From the cell containing the given text, extract its center point as [X, Y] coordinate. 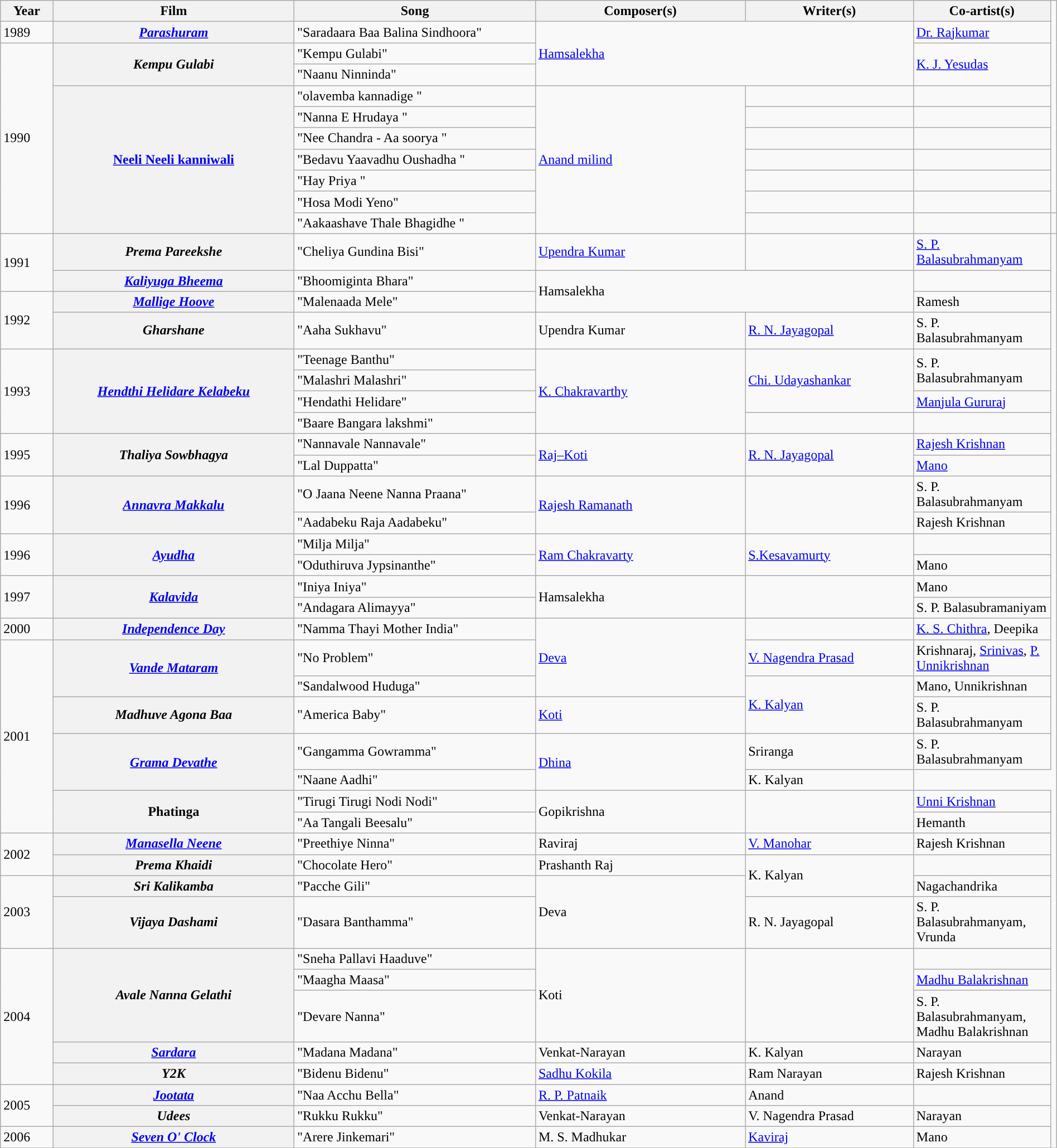
2000 [27, 629]
Chi. Udayashankar [830, 381]
"Tirugi Tirugi Nodi Nodi" [415, 801]
1989 [27, 32]
Avale Nanna Gelathi [174, 995]
1990 [27, 138]
Prema Khaidi [174, 865]
"Aadabeku Raja Aadabeku" [415, 523]
M. S. Madhukar [640, 1137]
Hemanth [982, 823]
Madhu Balakrishnan [982, 980]
2006 [27, 1137]
"Sandalwood Huduga" [415, 687]
Grama Devathe [174, 762]
"Nanna E Hrudaya " [415, 117]
Mallige Hoove [174, 302]
2001 [27, 737]
Thaliya Sowbhagya [174, 455]
"Rukku Rukku" [415, 1116]
Composer(s) [640, 11]
"olavemba kannadige " [415, 96]
"Hosa Modi Yeno" [415, 202]
Prema Pareekshe [174, 252]
"Gangamma Gowramma" [415, 751]
"Maagha Maasa" [415, 980]
"O Jaana Neene Nanna Praana" [415, 494]
"Dasara Banthamma" [415, 922]
Anand milind [640, 159]
"Saradaara Baa Balina Sindhoora" [415, 32]
2002 [27, 854]
"Devare Nanna" [415, 1016]
Gharshane [174, 331]
"Namma Thayi Mother India" [415, 629]
Parashuram [174, 32]
Phatinga [174, 812]
2004 [27, 1016]
Writer(s) [830, 11]
Manasella Neene [174, 844]
Year [27, 11]
"Bhoomiginta Bhara" [415, 280]
1991 [27, 262]
Annavra Makkalu [174, 505]
"Chocolate Hero" [415, 865]
Ayudha [174, 554]
S. P. Balasubrahmanyam, Madhu Balakrishnan [982, 1016]
2003 [27, 912]
S.Kesavamurty [830, 554]
"Nee Chandra - Aa soorya " [415, 138]
Hendthi Helidare Kelabeku [174, 391]
R. P. Patnaik [640, 1095]
Gopikrishna [640, 812]
"Bedavu Yaavadhu Oushadha " [415, 159]
Sriranga [830, 751]
V. Manohar [830, 844]
Ram Narayan [830, 1073]
K. J. Yesudas [982, 64]
Sri Kalikamba [174, 886]
"Lal Duppatta" [415, 465]
"Pacche Gili" [415, 886]
Song [415, 11]
Rajesh Ramanath [640, 505]
1992 [27, 320]
1997 [27, 597]
"Iniya Iniya" [415, 586]
"Malenaada Mele" [415, 302]
Vande Mataram [174, 669]
Raviraj [640, 844]
"America Baby" [415, 716]
"Naa Acchu Bella" [415, 1095]
Ram Chakravarty [640, 554]
"Hendathi Helidare" [415, 402]
"Aaha Sukhavu" [415, 331]
"Malashri Malashri" [415, 381]
"Oduthiruva Jypsinanthe" [415, 565]
Independence Day [174, 629]
1993 [27, 391]
Y2K [174, 1073]
Unni Krishnan [982, 801]
Udees [174, 1116]
Kaliyuga Bheema [174, 280]
Jootata [174, 1095]
Ramesh [982, 302]
2005 [27, 1106]
Vijaya Dashami [174, 922]
Madhuve Agona Baa [174, 716]
"Madana Madana" [415, 1052]
Dr. Rajkumar [982, 32]
"Andagara Alimayya" [415, 607]
Krishnaraj, Srinivas, P. Unnikrishnan [982, 658]
"Preethiye Ninna" [415, 844]
"Kempu Gulabi" [415, 53]
"Milja Milja" [415, 544]
Neeli Neeli kanniwali [174, 159]
Manjula Gururaj [982, 402]
S. P. Balasubrahmanyam, Vrunda [982, 922]
Co-artist(s) [982, 11]
Seven O' Clock [174, 1137]
Raj–Koti [640, 455]
"Naanu Ninninda" [415, 75]
1995 [27, 455]
"Arere Jinkemari" [415, 1137]
K. Chakravarthy [640, 391]
Mano, Unnikrishnan [982, 687]
Kaviraj [830, 1137]
Kempu Gulabi [174, 64]
"Aa Tangali Beesalu" [415, 823]
"Baare Bangara lakshmi" [415, 423]
Sadhu Kokila [640, 1073]
"No Problem" [415, 658]
K. S. Chithra, Deepika [982, 629]
"Sneha Pallavi Haaduve" [415, 959]
"Bidenu Bidenu" [415, 1073]
Film [174, 11]
Prashanth Raj [640, 865]
"Hay Priya " [415, 181]
Anand [830, 1095]
Dhina [640, 762]
"Teenage Banthu" [415, 359]
"Naane Aadhi" [415, 780]
Nagachandrika [982, 886]
"Cheliya Gundina Bisi" [415, 252]
Kalavida [174, 597]
Sardara [174, 1052]
"Aakaashave Thale Bhagidhe " [415, 223]
S. P. Balasubramaniyam [982, 607]
"Nannavale Nannavale" [415, 444]
